Extract the (X, Y) coordinate from the center of the cell holding the provided text.  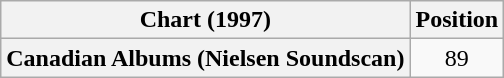
Canadian Albums (Nielsen Soundscan) (206, 58)
Position (457, 20)
89 (457, 58)
Chart (1997) (206, 20)
